Locate the cell with the specified text and output its [X, Y] center coordinate. 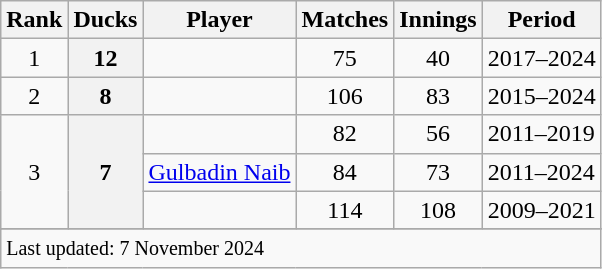
7 [106, 172]
83 [438, 96]
106 [345, 96]
108 [438, 210]
40 [438, 58]
75 [345, 58]
2011–2024 [542, 172]
2015–2024 [542, 96]
8 [106, 96]
12 [106, 58]
Gulbadin Naib [220, 172]
Matches [345, 20]
3 [34, 172]
82 [345, 134]
84 [345, 172]
Player [220, 20]
Ducks [106, 20]
56 [438, 134]
2009–2021 [542, 210]
2011–2019 [542, 134]
Last updated: 7 November 2024 [301, 248]
1 [34, 58]
Rank [34, 20]
Period [542, 20]
114 [345, 210]
2 [34, 96]
2017–2024 [542, 58]
Innings [438, 20]
73 [438, 172]
